Return [x, y] of the center of cell containing provided text 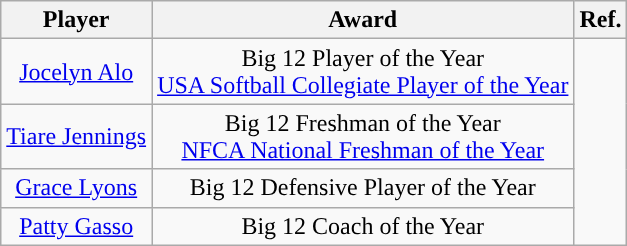
Big 12 Coach of the Year [363, 226]
Tiare Jennings [76, 136]
Big 12 Defensive Player of the Year [363, 188]
Ref. [600, 20]
Patty Gasso [76, 226]
Grace Lyons [76, 188]
Award [363, 20]
Big 12 Player of the YearUSA Softball Collegiate Player of the Year [363, 72]
Jocelyn Alo [76, 72]
Player [76, 20]
Big 12 Freshman of the YearNFCA National Freshman of the Year [363, 136]
